Identify which cell holds the provided text, then report its [x, y] central coordinate. 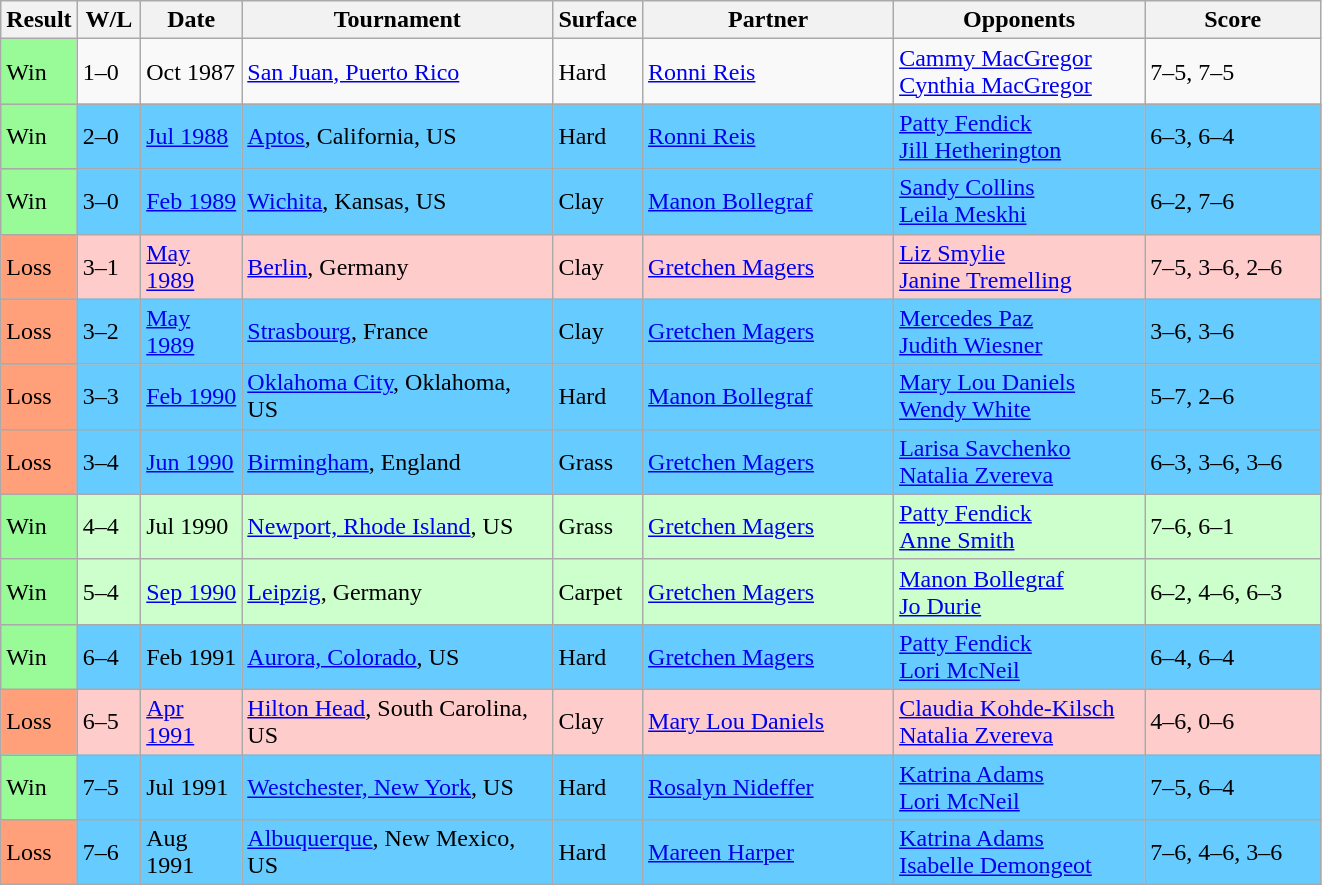
1–0 [109, 72]
3–3 [109, 396]
6–3, 3–6, 3–6 [1233, 462]
Sep 1990 [192, 592]
Mareen Harper [768, 852]
Surface [598, 20]
Opponents [1020, 20]
Result [39, 20]
Rosalyn Nideffer [768, 786]
6–2, 4–6, 6–3 [1233, 592]
Feb 1989 [192, 202]
3–6, 3–6 [1233, 332]
Leipzig, Germany [398, 592]
Carpet [598, 592]
San Juan, Puerto Rico [398, 72]
Larisa Savchenko Natalia Zvereva [1020, 462]
3–0 [109, 202]
Patty Fendick Anne Smith [1020, 526]
Newport, Rhode Island, US [398, 526]
Katrina Adams Lori McNeil [1020, 786]
7–5, 6–4 [1233, 786]
6–3, 6–4 [1233, 136]
6–4 [109, 656]
Strasbourg, France [398, 332]
Aptos, California, US [398, 136]
Cammy MacGregor Cynthia MacGregor [1020, 72]
Hilton Head, South Carolina, US [398, 722]
Score [1233, 20]
Manon Bollegraf Jo Durie [1020, 592]
Tournament [398, 20]
Liz Smylie Janine Tremelling [1020, 266]
Claudia Kohde-Kilsch Natalia Zvereva [1020, 722]
7–6, 4–6, 3–6 [1233, 852]
2–0 [109, 136]
Berlin, Germany [398, 266]
Birmingham, England [398, 462]
Apr 1991 [192, 722]
Jul 1988 [192, 136]
7–5 [109, 786]
Sandy Collins Leila Meskhi [1020, 202]
Albuquerque, New Mexico, US [398, 852]
Aug 1991 [192, 852]
W/L [109, 20]
Jul 1991 [192, 786]
6–2, 7–6 [1233, 202]
3–2 [109, 332]
Mary Lou Daniels [768, 722]
5–7, 2–6 [1233, 396]
Feb 1990 [192, 396]
Date [192, 20]
Oklahoma City, Oklahoma, US [398, 396]
Mercedes Paz Judith Wiesner [1020, 332]
Partner [768, 20]
Oct 1987 [192, 72]
5–4 [109, 592]
Aurora, Colorado, US [398, 656]
7–6, 6–1 [1233, 526]
Katrina Adams Isabelle Demongeot [1020, 852]
3–4 [109, 462]
7–6 [109, 852]
Wichita, Kansas, US [398, 202]
3–1 [109, 266]
4–4 [109, 526]
7–5, 7–5 [1233, 72]
7–5, 3–6, 2–6 [1233, 266]
Feb 1991 [192, 656]
4–6, 0–6 [1233, 722]
Patty Fendick Lori McNeil [1020, 656]
Jun 1990 [192, 462]
Patty Fendick Jill Hetherington [1020, 136]
6–5 [109, 722]
Mary Lou Daniels Wendy White [1020, 396]
Westchester, New York, US [398, 786]
Jul 1990 [192, 526]
6–4, 6–4 [1233, 656]
